Return the [X, Y] coordinate for the center point of the cell that contains the specified text.  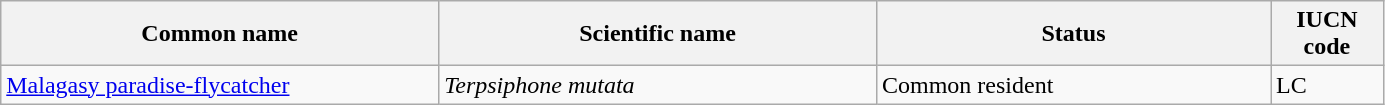
IUCN code [1328, 34]
Status [1073, 34]
Terpsiphone mutata [658, 85]
Common resident [1073, 85]
Malagasy paradise-flycatcher [220, 85]
Scientific name [658, 34]
Common name [220, 34]
LC [1328, 85]
